Capture the cell that displays the provided text and extract its [X, Y] central coordinate. 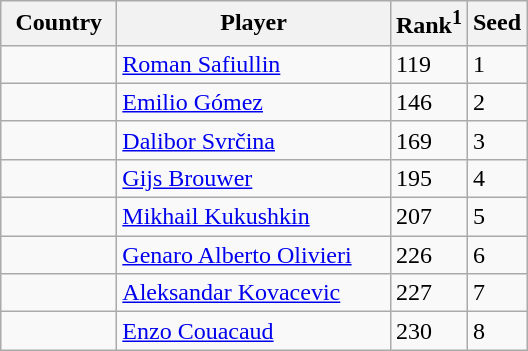
Gijs Brouwer [254, 178]
230 [428, 331]
Rank1 [428, 24]
Country [59, 24]
5 [496, 217]
Dalibor Svrčina [254, 140]
226 [428, 255]
3 [496, 140]
Aleksandar Kovacevic [254, 293]
227 [428, 293]
8 [496, 331]
6 [496, 255]
1 [496, 64]
Genaro Alberto Olivieri [254, 255]
146 [428, 102]
Mikhail Kukushkin [254, 217]
2 [496, 102]
207 [428, 217]
4 [496, 178]
195 [428, 178]
7 [496, 293]
119 [428, 64]
Enzo Couacaud [254, 331]
Roman Safiullin [254, 64]
Player [254, 24]
Emilio Gómez [254, 102]
Seed [496, 24]
169 [428, 140]
